Find where the given text appears and provide that cell's center as [X, Y] coordinate. 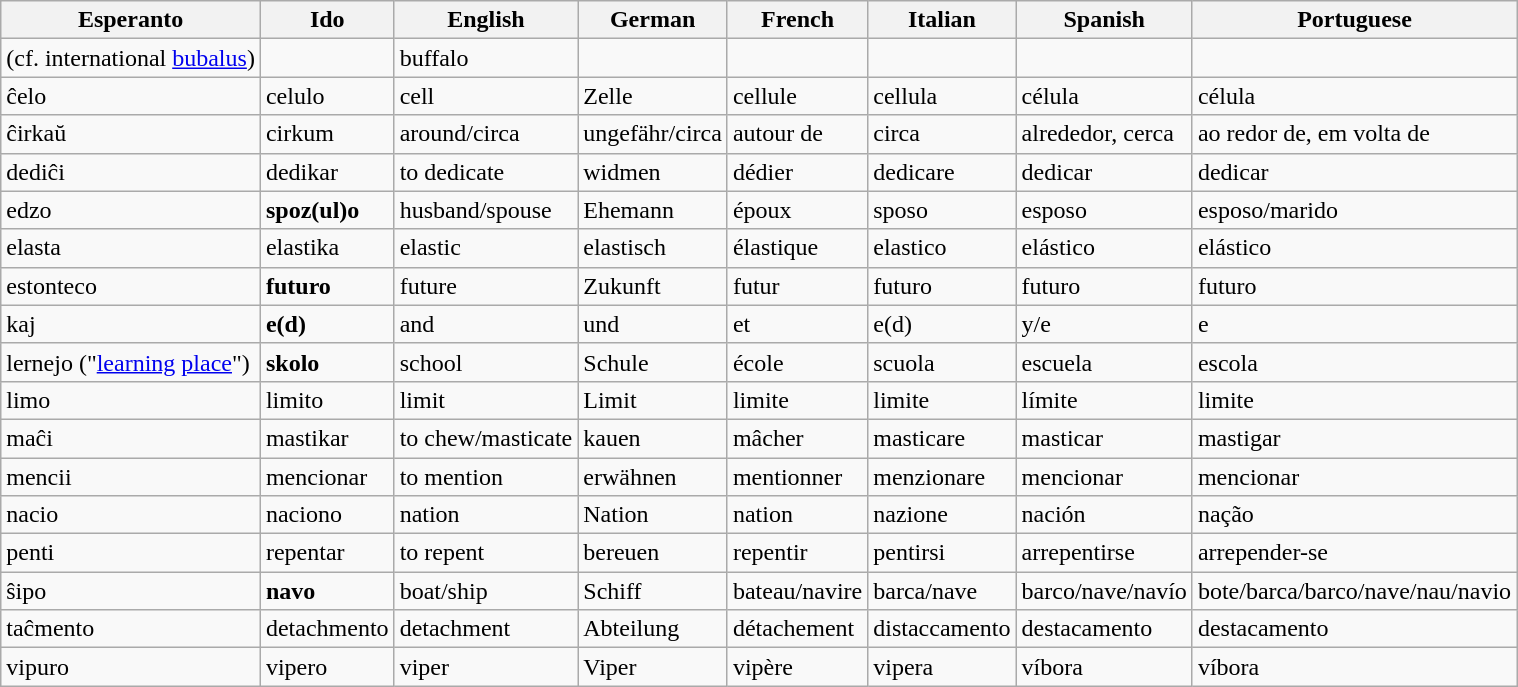
to repent [486, 553]
nação [1354, 515]
widmen [653, 172]
Ido [327, 20]
sposo [942, 210]
detachmento [327, 629]
elastico [942, 248]
naciono [327, 515]
bereuen [653, 553]
Esperanto [131, 20]
to mention [486, 477]
masticar [1104, 438]
kauen [653, 438]
mastikar [327, 438]
et [797, 324]
Spanish [1104, 20]
bote/barca/barco/nave/nau/navio [1354, 591]
dedicare [942, 172]
buffalo [486, 58]
Ehemann [653, 210]
vipère [797, 667]
ĉelo [131, 96]
(cf. international bubalus) [131, 58]
repentir [797, 553]
bateau/navire [797, 591]
barco/nave/navío [1104, 591]
elastic [486, 248]
escuela [1104, 362]
dediĉi [131, 172]
détachement [797, 629]
celulo [327, 96]
nazione [942, 515]
around/circa [486, 134]
mentionner [797, 477]
limito [327, 400]
Viper [653, 667]
German [653, 20]
arrepentirse [1104, 553]
elasta [131, 248]
maĉi [131, 438]
esposo/marido [1354, 210]
erwähnen [653, 477]
ungefähr/circa [653, 134]
Schiff [653, 591]
navo [327, 591]
Nation [653, 515]
cirkum [327, 134]
viper [486, 667]
French [797, 20]
escola [1354, 362]
taĉmento [131, 629]
límite [1104, 400]
cell [486, 96]
dédier [797, 172]
autour de [797, 134]
Schule [653, 362]
ĉirkaŭ [131, 134]
alrededor, cerca [1104, 134]
to chew/masticate [486, 438]
scuola [942, 362]
penti [131, 553]
cellule [797, 96]
Limit [653, 400]
English [486, 20]
époux [797, 210]
élastique [797, 248]
elastika [327, 248]
spoz(ul)o [327, 210]
ao redor de, em volta de [1354, 134]
school [486, 362]
estonteco [131, 286]
circa [942, 134]
Italian [942, 20]
Zelle [653, 96]
Abteilung [653, 629]
Portuguese [1354, 20]
mastigar [1354, 438]
vipera [942, 667]
cellula [942, 96]
kaj [131, 324]
repentar [327, 553]
to dedicate [486, 172]
arrepender-se [1354, 553]
nación [1104, 515]
mencii [131, 477]
mâcher [797, 438]
dedikar [327, 172]
menzionare [942, 477]
boat/ship [486, 591]
and [486, 324]
y/e [1104, 324]
école [797, 362]
edzo [131, 210]
vipero [327, 667]
pentirsi [942, 553]
detachment [486, 629]
Zukunft [653, 286]
distaccamento [942, 629]
vipuro [131, 667]
nacio [131, 515]
barca/nave [942, 591]
husband/spouse [486, 210]
ŝipo [131, 591]
limit [486, 400]
future [486, 286]
e [1354, 324]
masticare [942, 438]
elastisch [653, 248]
skolo [327, 362]
futur [797, 286]
lernejo ("learning place") [131, 362]
limo [131, 400]
esposo [1104, 210]
und [653, 324]
